Return (x, y) of the center of cell containing provided text 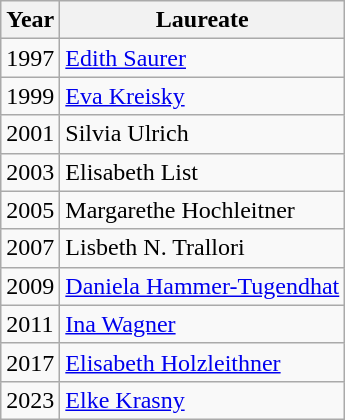
Ina Wagner (202, 324)
2005 (30, 210)
2007 (30, 248)
Margarethe Hochleitner (202, 210)
2017 (30, 362)
2009 (30, 286)
Elke Krasny (202, 400)
2023 (30, 400)
2011 (30, 324)
2001 (30, 134)
1999 (30, 96)
Daniela Hammer-Tugendhat (202, 286)
Elisabeth List (202, 172)
1997 (30, 58)
Eva Kreisky (202, 96)
2003 (30, 172)
Edith Saurer (202, 58)
Laureate (202, 20)
Lisbeth N. Trallori (202, 248)
Silvia Ulrich (202, 134)
Year (30, 20)
Elisabeth Holzleithner (202, 362)
